Capture the cell that displays the provided text and extract its (X, Y) central coordinate. 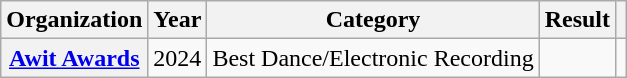
2024 (178, 58)
Year (178, 20)
Awit Awards (74, 58)
Best Dance/Electronic Recording (373, 58)
Organization (74, 20)
Result (577, 20)
Category (373, 20)
